For the text-containing cell, return its midpoint in (X, Y) coordinate format. 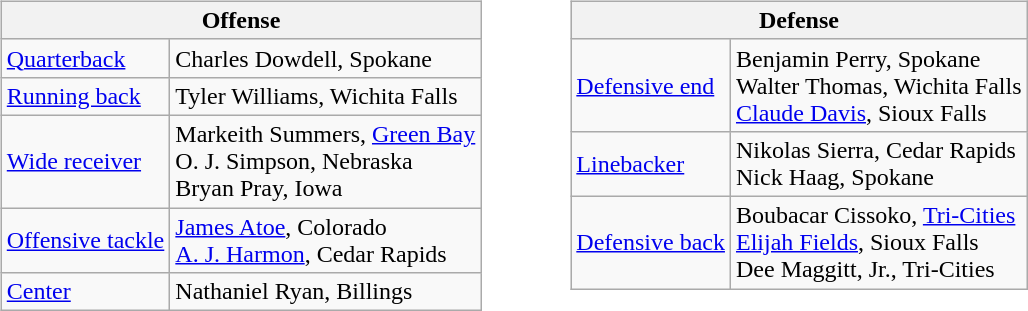
Defensive back (651, 242)
Quarterback (86, 58)
Boubacar Cissoko, Tri-CitiesElijah Fields, Sioux FallsDee Maggitt, Jr., Tri-Cities (878, 242)
Offense (241, 20)
Benjamin Perry, SpokaneWalter Thomas, Wichita FallsClaude Davis, Sioux Falls (878, 85)
Center (86, 292)
Nikolas Sierra, Cedar RapidsNick Haag, Spokane (878, 164)
Defensive end (651, 85)
Markeith Summers, Green BayO. J. Simpson, NebraskaBryan Pray, Iowa (326, 161)
Wide receiver (86, 161)
Charles Dowdell, Spokane (326, 58)
James Atoe, ColoradoA. J. Harmon, Cedar Rapids (326, 240)
Nathaniel Ryan, Billings (326, 292)
Tyler Williams, Wichita Falls (326, 96)
Offensive tackle (86, 240)
Running back (86, 96)
Linebacker (651, 164)
Defense (799, 20)
